Return the (X, Y) coordinate for the center point of the cell that contains the specified text.  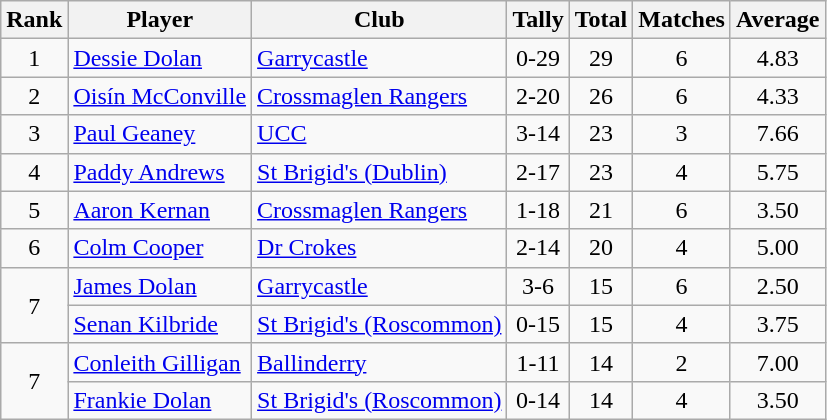
2-20 (538, 96)
20 (601, 248)
0-29 (538, 58)
1 (34, 58)
7.66 (778, 134)
5.00 (778, 248)
1-11 (538, 362)
Tally (538, 20)
UCC (380, 134)
2.50 (778, 286)
4.83 (778, 58)
0-14 (538, 400)
2-17 (538, 172)
5.75 (778, 172)
James Dolan (160, 286)
4.33 (778, 96)
2-14 (538, 248)
Paddy Andrews (160, 172)
Senan Kilbride (160, 324)
Conleith Gilligan (160, 362)
3.75 (778, 324)
29 (601, 58)
Club (380, 20)
Aaron Kernan (160, 210)
Matches (682, 20)
Ballinderry (380, 362)
21 (601, 210)
St Brigid's (Dublin) (380, 172)
Oisín McConville (160, 96)
Dessie Dolan (160, 58)
Average (778, 20)
Player (160, 20)
Rank (34, 20)
0-15 (538, 324)
7.00 (778, 362)
3-14 (538, 134)
1-18 (538, 210)
Frankie Dolan (160, 400)
Dr Crokes (380, 248)
Colm Cooper (160, 248)
3-6 (538, 286)
26 (601, 96)
Paul Geaney (160, 134)
Total (601, 20)
5 (34, 210)
